Search for the cell housing the specified text and yield its (x, y) center coordinate. 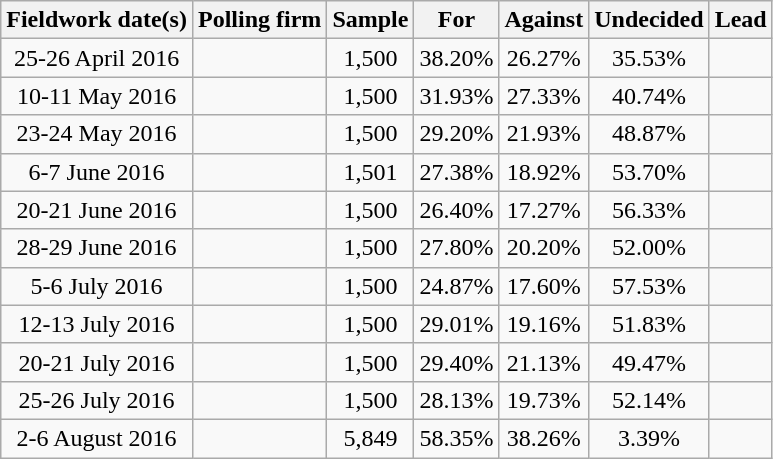
58.35% (456, 438)
Lead (740, 20)
Undecided (649, 20)
35.53% (649, 58)
1,501 (370, 172)
10-11 May 2016 (97, 96)
31.93% (456, 96)
19.73% (544, 400)
20.20% (544, 248)
20-21 June 2016 (97, 210)
52.00% (649, 248)
23-24 May 2016 (97, 134)
17.27% (544, 210)
40.74% (649, 96)
51.83% (649, 324)
Sample (370, 20)
20-21 July 2016 (97, 362)
57.53% (649, 286)
26.40% (456, 210)
Against (544, 20)
25-26 July 2016 (97, 400)
27.33% (544, 96)
53.70% (649, 172)
27.80% (456, 248)
6-7 June 2016 (97, 172)
5,849 (370, 438)
29.20% (456, 134)
For (456, 20)
28.13% (456, 400)
25-26 April 2016 (97, 58)
2-6 August 2016 (97, 438)
27.38% (456, 172)
19.16% (544, 324)
18.92% (544, 172)
38.20% (456, 58)
Polling firm (259, 20)
12-13 July 2016 (97, 324)
24.87% (456, 286)
3.39% (649, 438)
56.33% (649, 210)
21.93% (544, 134)
28-29 June 2016 (97, 248)
29.01% (456, 324)
38.26% (544, 438)
52.14% (649, 400)
26.27% (544, 58)
48.87% (649, 134)
49.47% (649, 362)
29.40% (456, 362)
17.60% (544, 286)
21.13% (544, 362)
5-6 July 2016 (97, 286)
Fieldwork date(s) (97, 20)
